Capture the cell that displays the provided text and extract its [x, y] central coordinate. 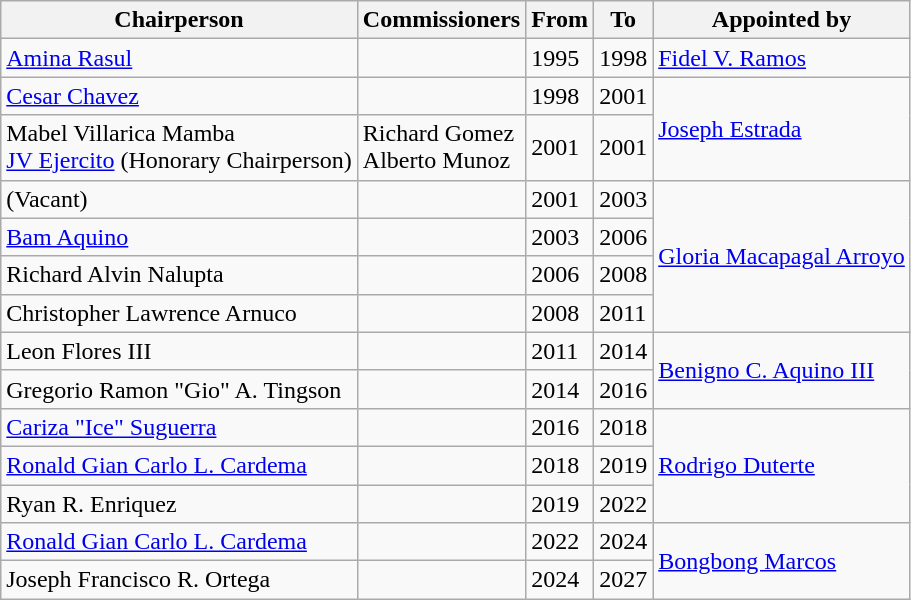
Joseph Francisco R. Ortega [180, 580]
Appointed by [782, 20]
Richard GomezAlberto Munoz [441, 148]
Commissioners [441, 20]
To [624, 20]
Gloria Macapagal Arroyo [782, 256]
(Vacant) [180, 199]
Mabel Villarica MambaJV Ejercito (Honorary Chairperson) [180, 148]
Christopher Lawrence Arnuco [180, 313]
Cesar Chavez [180, 96]
Chairperson [180, 20]
Benigno C. Aquino III [782, 370]
Leon Flores III [180, 351]
Amina Rasul [180, 58]
Bongbong Marcos [782, 561]
1995 [560, 58]
Bam Aquino [180, 237]
Joseph Estrada [782, 128]
Richard Alvin Nalupta [180, 275]
From [560, 20]
Ryan R. Enriquez [180, 503]
Gregorio Ramon "Gio" A. Tingson [180, 389]
Cariza "Ice" Suguerra [180, 427]
Fidel V. Ramos [782, 58]
Rodrigo Duterte [782, 465]
2027 [624, 580]
